Detect which cell encompasses the target text, then output its [x, y] center coordinate. 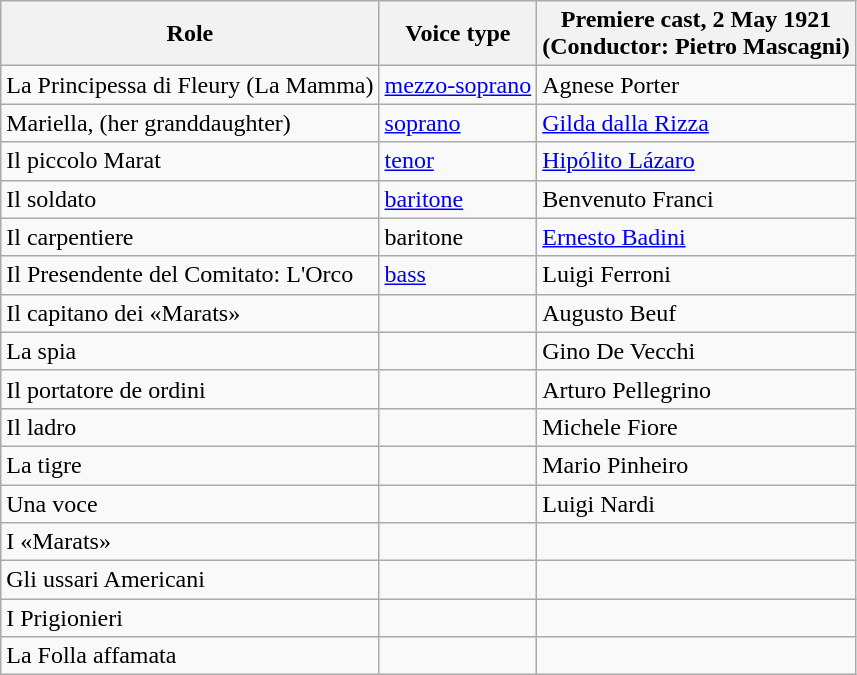
I «Marats» [190, 542]
Il Presendente del Comitato: L'Orco [190, 275]
Luigi Ferroni [696, 275]
Gli ussari Americani [190, 580]
La tigre [190, 465]
Mariella, (her granddaughter) [190, 123]
Il capitano dei «Marats» [190, 313]
Gino De Vecchi [696, 351]
bass [458, 275]
Luigi Nardi [696, 503]
La Folla affamata [190, 656]
Voice type [458, 34]
Arturo Pellegrino [696, 389]
I Prigionieri [190, 618]
Premiere cast, 2 May 1921(Conductor: Pietro Mascagni) [696, 34]
Agnese Porter [696, 85]
Ernesto Badini [696, 237]
Augusto Beuf [696, 313]
Benvenuto Franci [696, 199]
soprano [458, 123]
Il portatore de ordini [190, 389]
Mario Pinheiro [696, 465]
Una voce [190, 503]
Il soldato [190, 199]
La Principessa di Fleury (La Mamma) [190, 85]
tenor [458, 161]
Gilda dalla Rizza [696, 123]
Michele Fiore [696, 427]
La spia [190, 351]
mezzo-soprano [458, 85]
Role [190, 34]
Il piccolo Marat [190, 161]
Hipólito Lázaro [696, 161]
Il ladro [190, 427]
Il carpentiere [190, 237]
